Return the (X, Y) coordinate for the center point of the cell that contains the specified text.  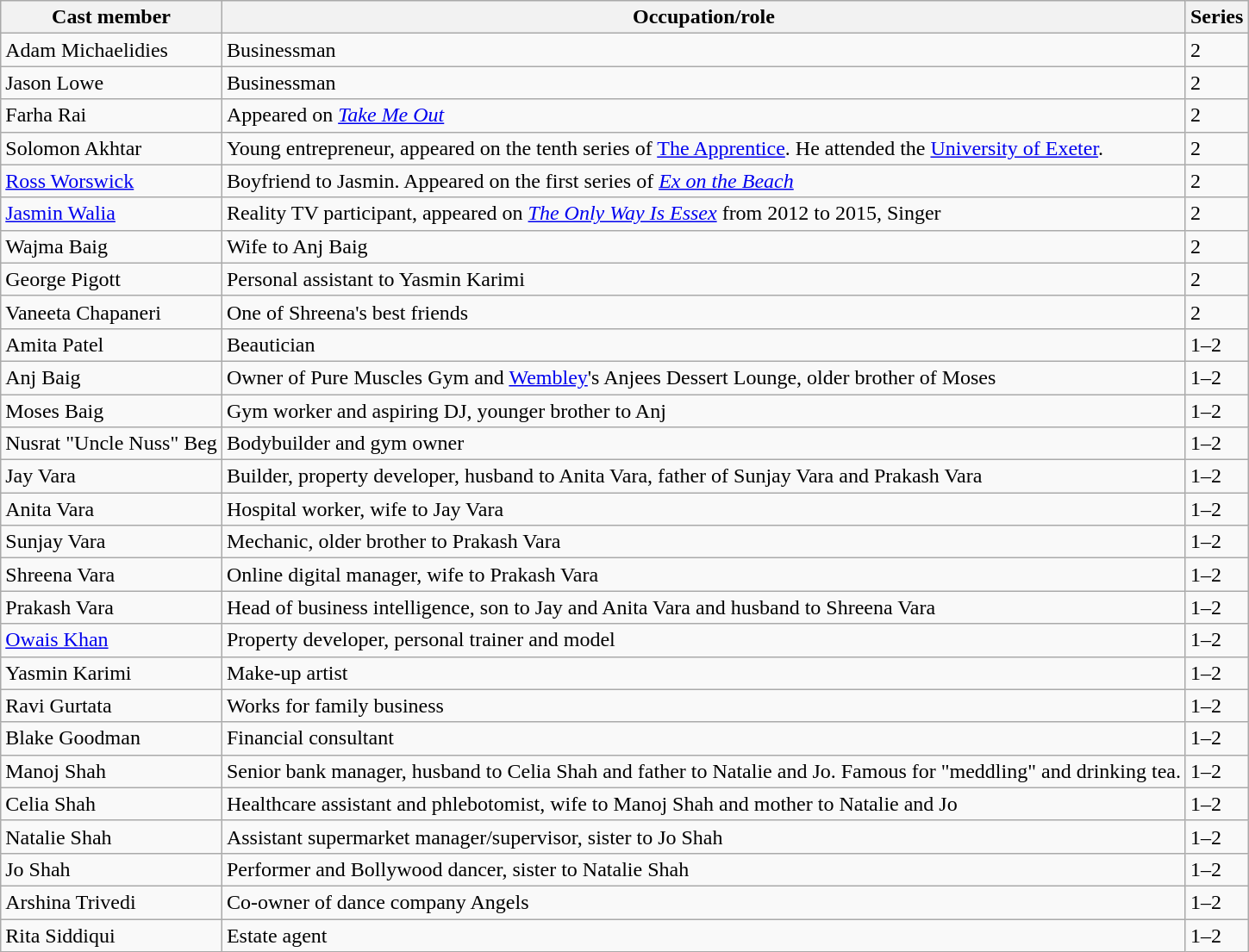
Property developer, personal trainer and model (703, 640)
Ravi Gurtata (112, 706)
Performer and Bollywood dancer, sister to Natalie Shah (703, 869)
Amita Patel (112, 345)
Boyfriend to Jasmin. Appeared on the first series of Ex on the Beach (703, 181)
Personal assistant to Yasmin Karimi (703, 279)
Co-owner of dance company Angels (703, 902)
George Pigott (112, 279)
Sunjay Vara (112, 542)
Wife to Anj Baig (703, 246)
Nusrat "Uncle Nuss" Beg (112, 444)
Builder, property developer, husband to Anita Vara, father of Sunjay Vara and Prakash Vara (703, 476)
Assistant supermarket manager/supervisor, sister to Jo Shah (703, 837)
Series (1216, 17)
Works for family business (703, 706)
Senior bank manager, husband to Celia Shah and father to Natalie and Jo. Famous for "meddling" and drinking tea. (703, 771)
Farha Rai (112, 115)
Gym worker and aspiring DJ, younger brother to Anj (703, 411)
Ross Worswick (112, 181)
Appeared on Take Me Out (703, 115)
Online digital manager, wife to Prakash Vara (703, 575)
Jo Shah (112, 869)
Blake Goodman (112, 738)
Jasmin Walia (112, 214)
Owner of Pure Muscles Gym and Wembley's Anjees Dessert Lounge, older brother of Moses (703, 377)
Yasmin Karimi (112, 673)
Young entrepreneur, appeared on the tenth series of The Apprentice. He attended the University of Exeter. (703, 148)
Manoj Shah (112, 771)
One of Shreena's best friends (703, 312)
Make-up artist (703, 673)
Arshina Trivedi (112, 902)
Jason Lowe (112, 83)
Anita Vara (112, 509)
Estate agent (703, 935)
Occupation/role (703, 17)
Vaneeta Chapaneri (112, 312)
Celia Shah (112, 804)
Head of business intelligence, son to Jay and Anita Vara and husband to Shreena Vara (703, 607)
Mechanic, older brother to Prakash Vara (703, 542)
Adam Michaelidies (112, 50)
Healthcare assistant and phlebotomist, wife to Manoj Shah and mother to Natalie and Jo (703, 804)
Bodybuilder and gym owner (703, 444)
Owais Khan (112, 640)
Shreena Vara (112, 575)
Rita Siddiqui (112, 935)
Solomon Akhtar (112, 148)
Reality TV participant, appeared on The Only Way Is Essex from 2012 to 2015, Singer (703, 214)
Moses Baig (112, 411)
Cast member (112, 17)
Anj Baig (112, 377)
Wajma Baig (112, 246)
Hospital worker, wife to Jay Vara (703, 509)
Natalie Shah (112, 837)
Jay Vara (112, 476)
Financial consultant (703, 738)
Beautician (703, 345)
Prakash Vara (112, 607)
